Capture the cell that displays the provided text and extract its [X, Y] central coordinate. 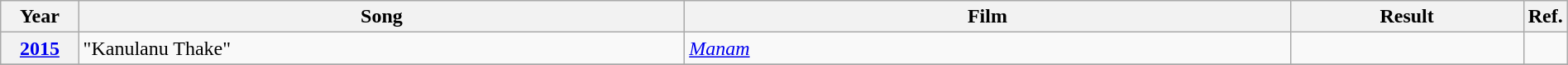
Film [987, 17]
Song [382, 17]
Result [1407, 17]
Manam [987, 48]
2015 [40, 48]
Ref. [1545, 17]
Year [40, 17]
"Kanulanu Thake" [382, 48]
